Search for the cell housing the specified text and yield its [x, y] center coordinate. 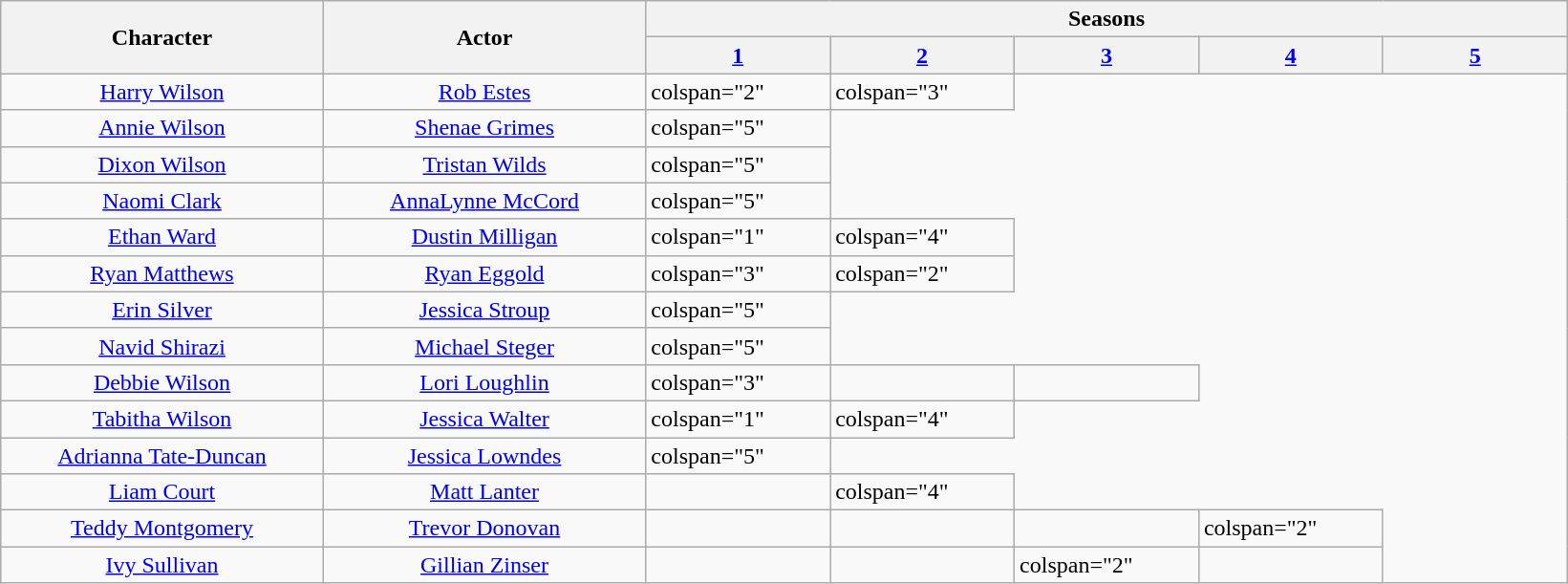
Jessica Lowndes [484, 456]
Jessica Stroup [484, 310]
1 [738, 55]
Annie Wilson [162, 128]
Matt Lanter [484, 492]
Tristan Wilds [484, 164]
Ivy Sullivan [162, 565]
Ryan Matthews [162, 273]
Adrianna Tate-Duncan [162, 456]
Tabitha Wilson [162, 419]
Naomi Clark [162, 201]
5 [1475, 55]
Teddy Montgomery [162, 529]
Dixon Wilson [162, 164]
4 [1290, 55]
Dustin Milligan [484, 237]
Rob Estes [484, 92]
Shenae Grimes [484, 128]
Navid Shirazi [162, 346]
Michael Steger [484, 346]
Trevor Donovan [484, 529]
Seasons [1106, 19]
Erin Silver [162, 310]
2 [923, 55]
Actor [484, 37]
3 [1106, 55]
Harry Wilson [162, 92]
Debbie Wilson [162, 382]
Ryan Eggold [484, 273]
Ethan Ward [162, 237]
AnnaLynne McCord [484, 201]
Liam Court [162, 492]
Character [162, 37]
Jessica Walter [484, 419]
Lori Loughlin [484, 382]
Gillian Zinser [484, 565]
